Detect which cell encompasses the target text, then output its [x, y] center coordinate. 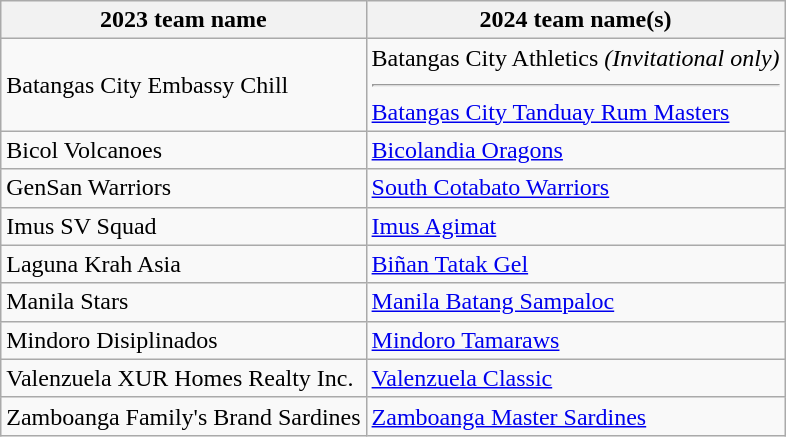
Valenzuela XUR Homes Realty Inc. [184, 378]
Zamboanga Family's Brand Sardines [184, 416]
Manila Stars [184, 302]
Bicolandia Oragons [576, 150]
2024 team name(s) [576, 20]
Biñan Tatak Gel [576, 264]
Batangas City Athletics (Invitational only) Batangas City Tanduay Rum Masters [576, 85]
GenSan Warriors [184, 188]
Manila Batang Sampaloc [576, 302]
2023 team name [184, 20]
Imus SV Squad [184, 226]
South Cotabato Warriors [576, 188]
Zamboanga Master Sardines [576, 416]
Imus Agimat [576, 226]
Batangas City Embassy Chill [184, 85]
Mindoro Tamaraws [576, 340]
Mindoro Disiplinados [184, 340]
Bicol Volcanoes [184, 150]
Valenzuela Classic [576, 378]
Laguna Krah Asia [184, 264]
